Locate the cell with the specified text and output its (x, y) center coordinate. 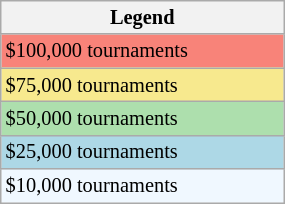
$10,000 tournaments (142, 186)
$100,000 tournaments (142, 51)
$50,000 tournaments (142, 118)
$75,000 tournaments (142, 85)
Legend (142, 17)
$25,000 tournaments (142, 152)
